For the text-containing cell, return its midpoint in [x, y] coordinate format. 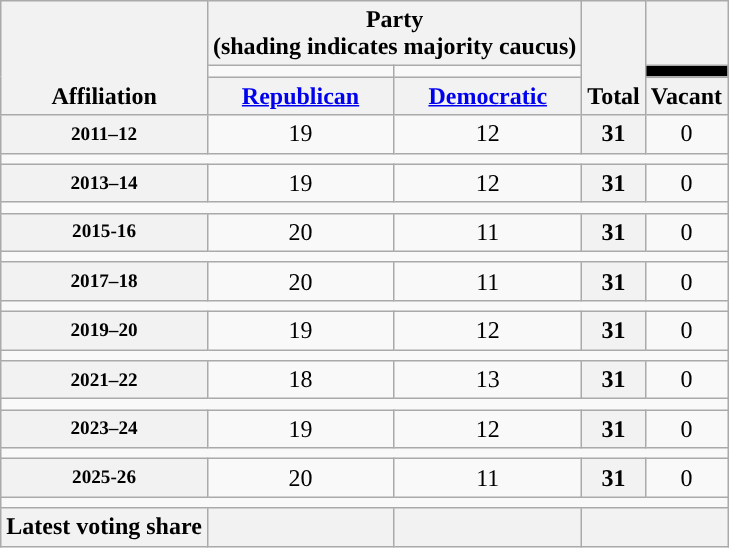
Democratic [488, 96]
Vacant [686, 96]
Latest voting share [104, 527]
Party (shading indicates majority caucus) [394, 34]
18 [300, 380]
13 [488, 380]
2017–18 [104, 281]
2013–14 [104, 183]
2015-16 [104, 232]
2019–20 [104, 330]
Total [614, 58]
2023–24 [104, 429]
2011–12 [104, 134]
2025-26 [104, 478]
Affiliation [104, 58]
2021–22 [104, 380]
Republican [300, 96]
